Detect which cell encompasses the target text, then output its (X, Y) center coordinate. 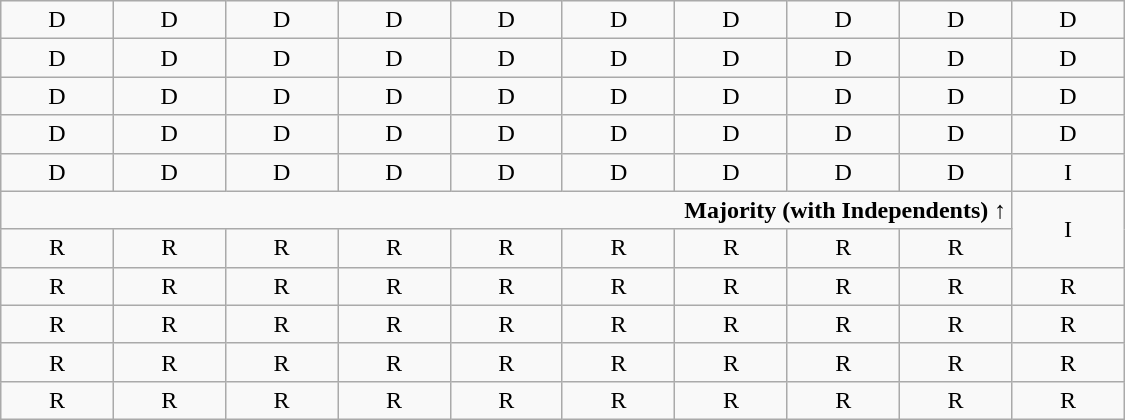
Majority (with Independents) ↑ (506, 210)
